Return the [X, Y] coordinate for the center point of the cell that contains the specified text.  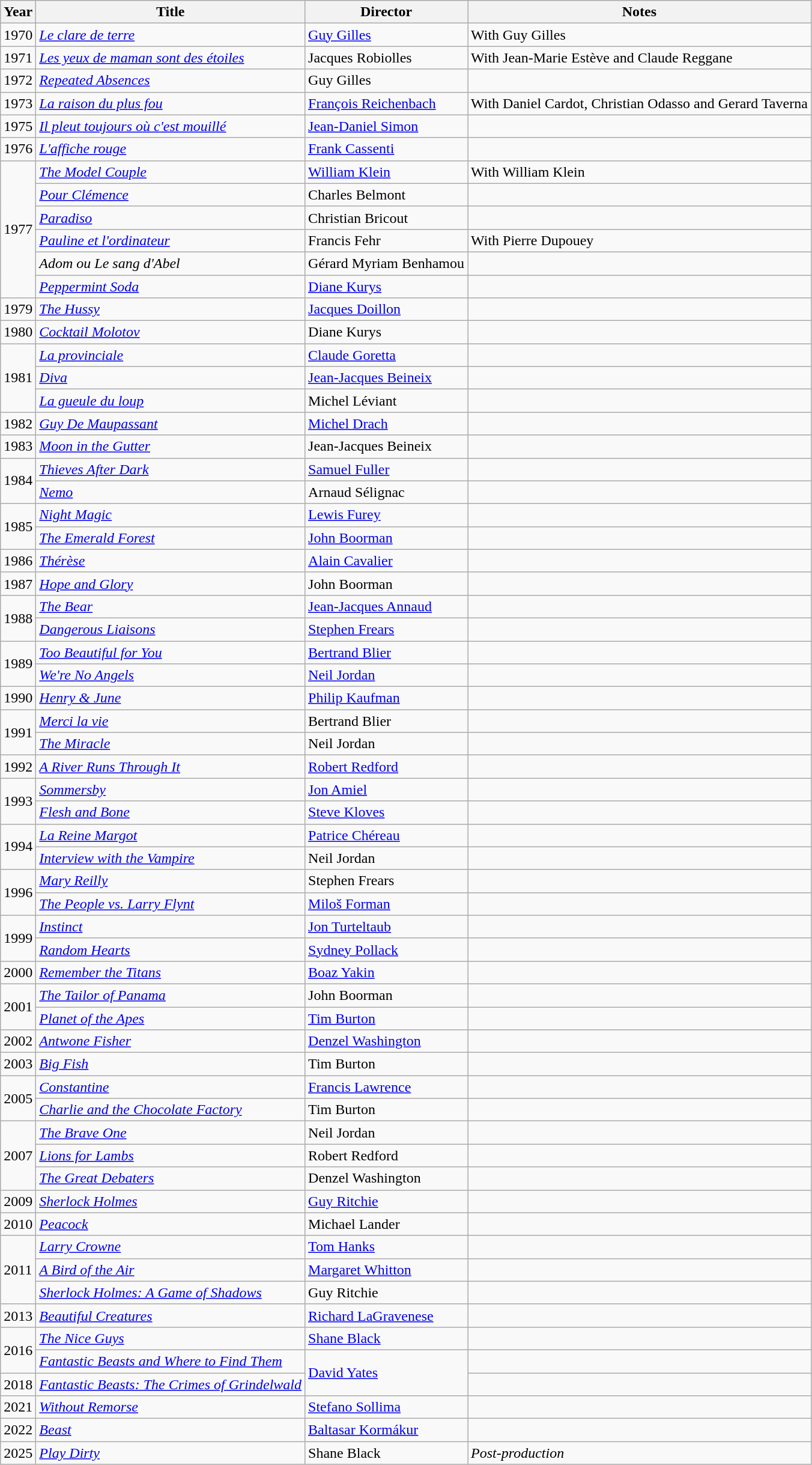
Planet of the Apes [171, 1019]
Interview with the Vampire [171, 858]
Miloš Forman [387, 904]
2007 [18, 1156]
Director [387, 12]
La provinciale [171, 355]
The Hussy [171, 309]
Arnaud Sélignac [387, 492]
Pour Clémence [171, 195]
1990 [18, 698]
1993 [18, 801]
Francis Lawrence [387, 1087]
Moon in the Gutter [171, 446]
1981 [18, 378]
François Reichenbach [387, 103]
Gérard Myriam Benhamou [387, 263]
Richard LaGravenese [387, 1315]
Remember the Titans [171, 972]
2022 [18, 1430]
Francis Fehr [387, 240]
1983 [18, 446]
Samuel Fuller [387, 469]
The Model Couple [171, 172]
Big Fish [171, 1064]
2010 [18, 1224]
Jacques Robiolles [387, 58]
2018 [18, 1384]
2003 [18, 1064]
The People vs. Larry Flynt [171, 904]
1994 [18, 847]
Jean-Jacques Annaud [387, 606]
La raison du plus fou [171, 103]
Jon Turteltaub [387, 927]
1999 [18, 938]
Post-production [640, 1453]
A River Runs Through It [171, 767]
Boaz Yakin [387, 972]
Hope and Glory [171, 583]
1979 [18, 309]
Fantastic Beasts: The Crimes of Grindelwald [171, 1384]
1980 [18, 332]
Philip Kaufman [387, 698]
Margaret Whitton [387, 1270]
Lions for Lambs [171, 1156]
Sommersby [171, 790]
Stefano Sollima [387, 1407]
Peppermint Soda [171, 287]
2005 [18, 1098]
Frank Cassenti [387, 149]
David Yates [387, 1372]
Le clare de terre [171, 35]
Alain Cavalier [387, 561]
Antwone Fisher [171, 1041]
Night Magic [171, 515]
William Klein [387, 172]
Jean-Daniel Simon [387, 126]
Tom Hanks [387, 1247]
Thieves After Dark [171, 469]
Cocktail Molotov [171, 332]
Michel Drach [387, 424]
1973 [18, 103]
2021 [18, 1407]
1991 [18, 732]
With Jean-Marie Estève and Claude Reggane [640, 58]
1996 [18, 892]
Michael Lander [387, 1224]
Constantine [171, 1087]
Pauline et l'ordinateur [171, 240]
1984 [18, 481]
Steve Kloves [387, 812]
Merci la vie [171, 721]
The Brave One [171, 1133]
1982 [18, 424]
Larry Crowne [171, 1247]
Diva [171, 378]
Baltasar Kormákur [387, 1430]
Flesh and Bone [171, 812]
Title [171, 12]
The Emerald Forest [171, 538]
Il pleut toujours où c'est mouillé [171, 126]
With Daniel Cardot, Christian Odasso and Gerard Taverna [640, 103]
Beast [171, 1430]
The Nice Guys [171, 1338]
Patrice Chéreau [387, 835]
L'affiche rouge [171, 149]
Without Remorse [171, 1407]
1975 [18, 126]
2011 [18, 1270]
Too Beautiful for You [171, 652]
Michel Léviant [387, 401]
Adom ou Le sang d'Abel [171, 263]
The Miracle [171, 744]
Repeated Absences [171, 81]
Lewis Furey [387, 515]
Guy De Maupassant [171, 424]
The Tailor of Panama [171, 995]
1976 [18, 149]
With Guy Gilles [640, 35]
With Pierre Dupouey [640, 240]
Fantastic Beasts and Where to Find Them [171, 1361]
1970 [18, 35]
The Great Debaters [171, 1178]
Paradiso [171, 218]
1988 [18, 618]
2000 [18, 972]
2002 [18, 1041]
Notes [640, 12]
Year [18, 12]
1972 [18, 81]
2009 [18, 1201]
Random Hearts [171, 949]
Sherlock Holmes [171, 1201]
2025 [18, 1453]
1986 [18, 561]
Mary Reilly [171, 881]
2016 [18, 1350]
With William Klein [640, 172]
Sydney Pollack [387, 949]
Nemo [171, 492]
1992 [18, 767]
Jon Amiel [387, 790]
Les yeux de maman sont des étoiles [171, 58]
A Bird of the Air [171, 1270]
1985 [18, 526]
Thérèse [171, 561]
Christian Bricout [387, 218]
2013 [18, 1315]
Dangerous Liaisons [171, 629]
1989 [18, 663]
1977 [18, 229]
Beautiful Creatures [171, 1315]
Charlie and the Chocolate Factory [171, 1110]
Henry & June [171, 698]
Claude Goretta [387, 355]
Charles Belmont [387, 195]
We're No Angels [171, 675]
1987 [18, 583]
Peacock [171, 1224]
Instinct [171, 927]
1971 [18, 58]
Play Dirty [171, 1453]
Sherlock Holmes: A Game of Shadows [171, 1293]
Jacques Doillon [387, 309]
La gueule du loup [171, 401]
2001 [18, 1007]
The Bear [171, 606]
La Reine Margot [171, 835]
